Determine the (X, Y) coordinate at the center of the cell enclosing the given text.  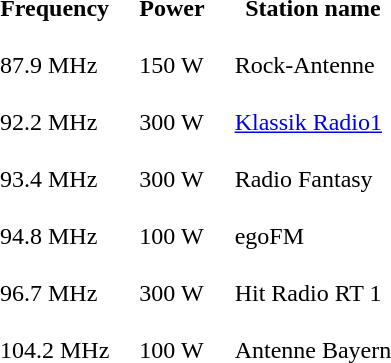
150 W (172, 66)
100 W (172, 236)
